Return the (X, Y) coordinate for the center point of the cell that contains the specified text.  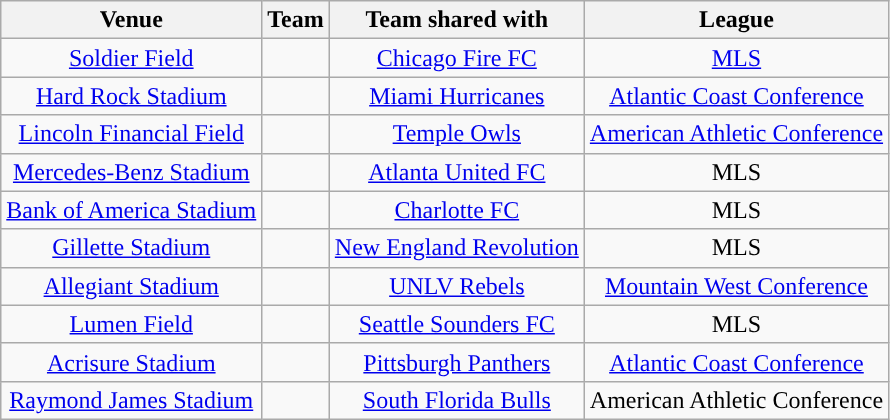
Gillette Stadium (132, 248)
Lumen Field (132, 324)
Venue (132, 20)
Acrisure Stadium (132, 362)
New England Revolution (456, 248)
Miami Hurricanes (456, 96)
Pittsburgh Panthers (456, 362)
Mercedes-Benz Stadium (132, 172)
Hard Rock Stadium (132, 96)
Soldier Field (132, 58)
South Florida Bulls (456, 400)
Temple Owls (456, 134)
Chicago Fire FC (456, 58)
Allegiant Stadium (132, 286)
Team (296, 20)
Raymond James Stadium (132, 400)
Atlanta United FC (456, 172)
Seattle Sounders FC (456, 324)
Mountain West Conference (736, 286)
Lincoln Financial Field (132, 134)
Team shared with (456, 20)
Bank of America Stadium (132, 210)
League (736, 20)
Charlotte FC (456, 210)
UNLV Rebels (456, 286)
